Find where the given text appears and provide that cell's center as (X, Y) coordinate. 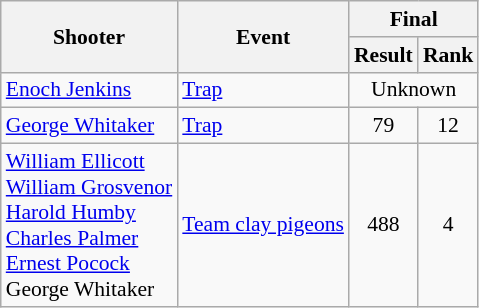
Final (414, 19)
George Whitaker (90, 126)
Team clay pigeons (263, 226)
Unknown (414, 90)
Event (263, 36)
Enoch Jenkins (90, 90)
79 (384, 126)
Rank (448, 55)
Result (384, 55)
Shooter (90, 36)
488 (384, 226)
William Ellicott William Grosvenor Harold Humby Charles Palmer Ernest Pocock George Whitaker (90, 226)
4 (448, 226)
12 (448, 126)
